Detect which cell encompasses the target text, then output its [X, Y] center coordinate. 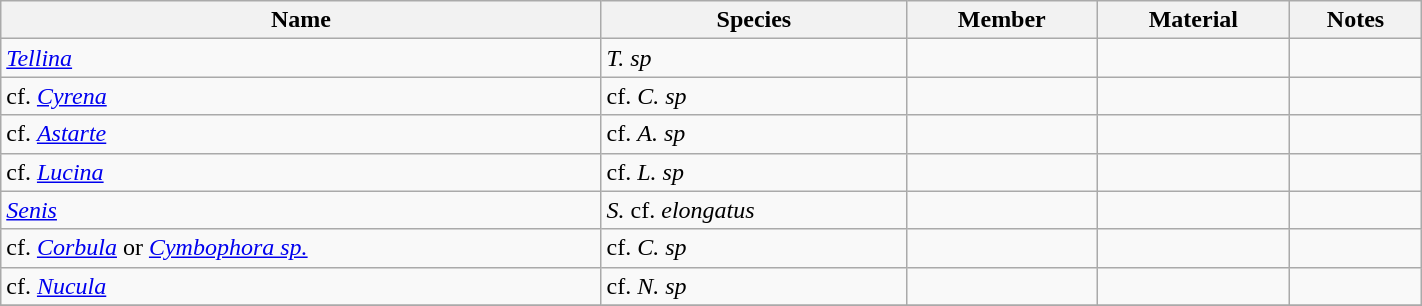
Species [754, 20]
cf. N. sp [754, 286]
cf. Lucina [301, 172]
Notes [1356, 20]
Name [301, 20]
cf. A. sp [754, 134]
cf. Corbula or Cymbophora sp. [301, 248]
cf. Astarte [301, 134]
Material [1194, 20]
S. cf. elongatus [754, 210]
cf. Cyrena [301, 96]
T. sp [754, 58]
cf. Nucula [301, 286]
Member [1002, 20]
Tellina [301, 58]
Senis [301, 210]
cf. L. sp [754, 172]
